Output the (x, y) coordinate of the center of the cell containing the given text.  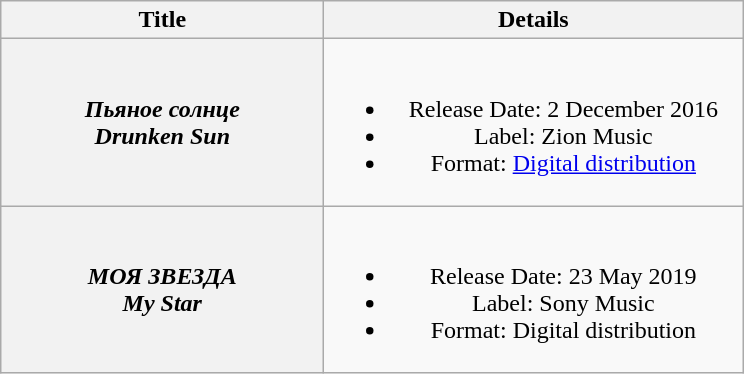
Title (162, 20)
МОЯ ЗВЕЗДАMy Star (162, 290)
Release Date: 2 December 2016Label: Zion MusicFormat: Digital distribution (534, 122)
Release Date: 23 May 2019Label: Sony MusicFormat: Digital distribution (534, 290)
Пьяное солнцеDrunken Sun (162, 122)
Details (534, 20)
